Locate the cell with the specified text and output its [x, y] center coordinate. 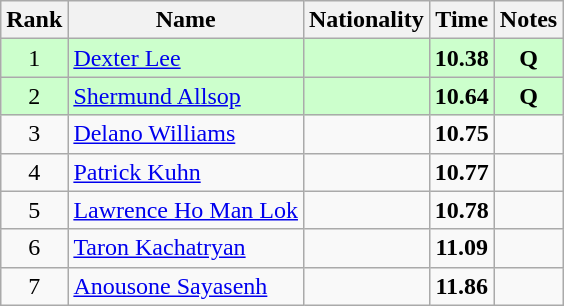
2 [34, 96]
5 [34, 210]
6 [34, 248]
Delano Williams [186, 134]
Shermund Allsop [186, 96]
10.38 [462, 58]
Anousone Sayasenh [186, 286]
Dexter Lee [186, 58]
3 [34, 134]
Taron Kachatryan [186, 248]
Rank [34, 20]
Patrick Kuhn [186, 172]
Notes [528, 20]
Nationality [366, 20]
Name [186, 20]
10.77 [462, 172]
7 [34, 286]
10.64 [462, 96]
Lawrence Ho Man Lok [186, 210]
10.78 [462, 210]
Time [462, 20]
1 [34, 58]
11.09 [462, 248]
11.86 [462, 286]
10.75 [462, 134]
4 [34, 172]
